Return [x, y] of the center of cell containing provided text 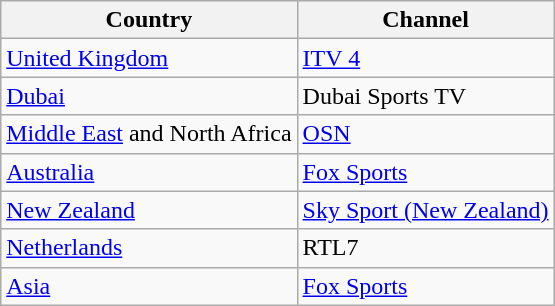
United Kingdom [149, 58]
Australia [149, 172]
Dubai [149, 96]
RTL7 [426, 248]
Country [149, 20]
Dubai Sports TV [426, 96]
Channel [426, 20]
Middle East and North Africa [149, 134]
OSN [426, 134]
New Zealand [149, 210]
Asia [149, 286]
Netherlands [149, 248]
Sky Sport (New Zealand) [426, 210]
ITV 4 [426, 58]
